Return the (x, y) coordinate for the center point of the cell that contains the specified text.  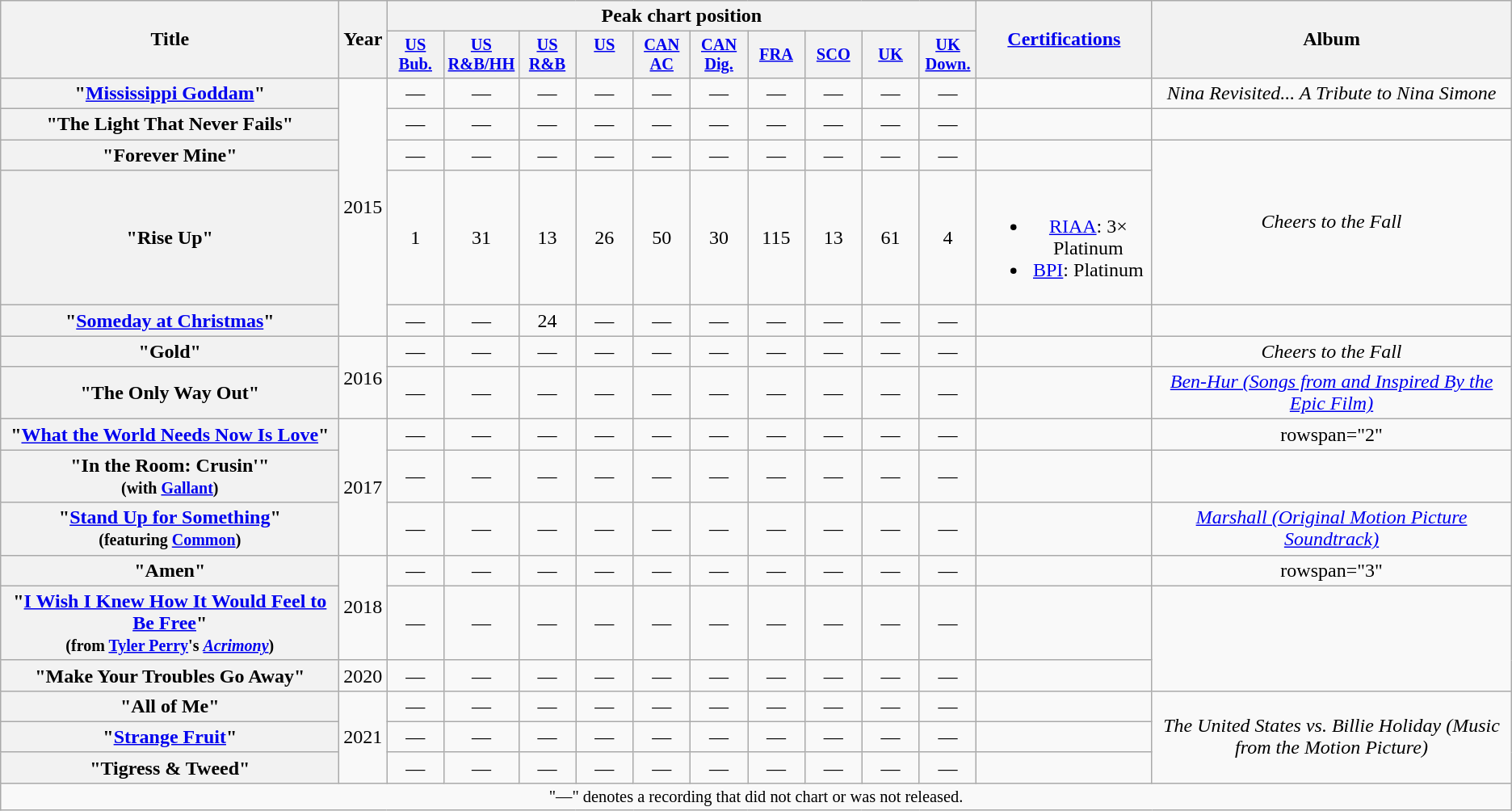
"Someday at Christmas" (170, 321)
"Mississippi Goddam" (170, 93)
4 (948, 237)
Nina Revisited... A Tribute to Nina Simone (1331, 93)
FRA (777, 55)
"All of Me" (170, 706)
"Stand Up for Something"(featuring Common) (170, 528)
2020 (363, 675)
"Tigress & Tweed" (170, 767)
CANAC (662, 55)
Album (1331, 40)
"The Only Way Out" (170, 393)
"Strange Fruit" (170, 737)
Certifications (1065, 40)
24 (548, 321)
"In the Room: Crusin'"(with Gallant) (170, 477)
2021 (363, 737)
115 (777, 237)
Ben-Hur (Songs from and Inspired By the Epic Film) (1331, 393)
30 (719, 237)
US (604, 55)
2017 (363, 487)
USR&B (548, 55)
Marshall (Original Motion Picture Soundtrack) (1331, 528)
"I Wish I Knew How It Would Feel to Be Free"(from Tyler Perry's Acrimony) (170, 623)
RIAA: 3× PlatinumBPI: Platinum (1065, 237)
CANDig. (719, 55)
2016 (363, 378)
"Gold" (170, 351)
2015 (363, 207)
UK Down. (948, 55)
"What the World Needs Now Is Love" (170, 435)
"Amen" (170, 570)
UK (890, 55)
50 (662, 237)
Year (363, 40)
31 (481, 237)
"Rise Up" (170, 237)
"—" denotes a recording that did not chart or was not released. (756, 796)
SCO (834, 55)
26 (604, 237)
rowspan="3" (1331, 570)
Peak chart position (682, 16)
61 (890, 237)
USBub. (415, 55)
2018 (363, 607)
"Make Your Troubles Go Away" (170, 675)
"Forever Mine" (170, 155)
Title (170, 40)
1 (415, 237)
rowspan="2" (1331, 435)
USR&B/HH (481, 55)
"The Light That Never Fails" (170, 124)
The United States vs. Billie Holiday (Music from the Motion Picture) (1331, 737)
